For the text-containing cell, return its midpoint in [X, Y] coordinate format. 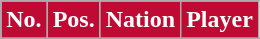
No. [24, 20]
Player [220, 20]
Nation [140, 20]
Pos. [74, 20]
